Return the (x, y) coordinate for the center point of the cell that contains the specified text.  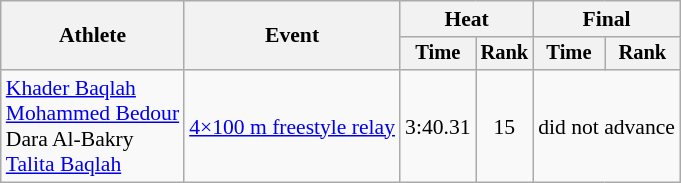
Final (606, 19)
Khader BaqlahMohammed BedourDara Al-BakryTalita Baqlah (92, 126)
4×100 m freestyle relay (292, 126)
3:40.31 (438, 126)
Heat (466, 19)
Athlete (92, 36)
did not advance (606, 126)
Event (292, 36)
15 (505, 126)
